Output the (x, y) coordinate of the center of the cell containing the given text.  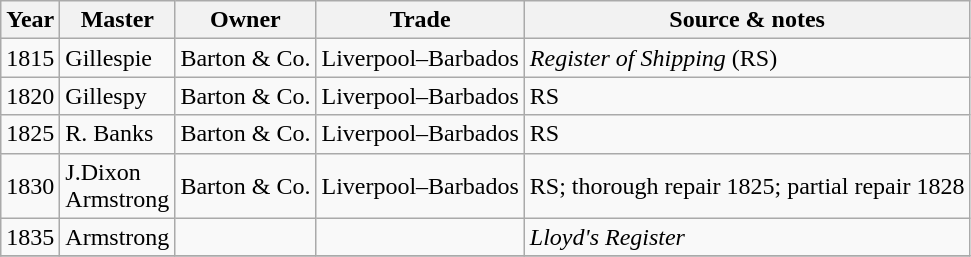
Year (30, 20)
1815 (30, 58)
1820 (30, 96)
R. Banks (118, 134)
Source & notes (747, 20)
Master (118, 20)
Lloyd's Register (747, 237)
Gillespie (118, 58)
J.DixonArmstrong (118, 186)
Register of Shipping (RS) (747, 58)
Trade (420, 20)
RS; thorough repair 1825; partial repair 1828 (747, 186)
1830 (30, 186)
Owner (246, 20)
Gillespy (118, 96)
Armstrong (118, 237)
1825 (30, 134)
1835 (30, 237)
